Extract the (x, y) coordinate from the center of the cell holding the provided text.  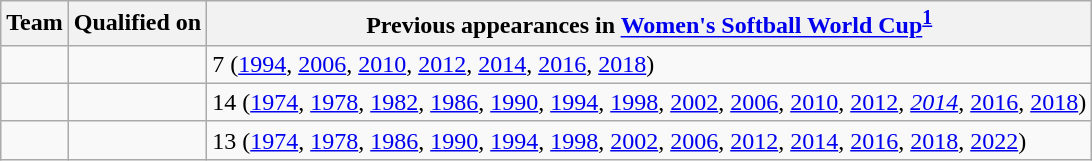
Team (35, 24)
13 (1974, 1978, 1986, 1990, 1994, 1998, 2002, 2006, 2012, 2014, 2016, 2018, 2022) (650, 140)
Previous appearances in Women's Softball World Cup1 (650, 24)
7 (1994, 2006, 2010, 2012, 2014, 2016, 2018) (650, 64)
14 (1974, 1978, 1982, 1986, 1990, 1994, 1998, 2002, 2006, 2010, 2012, 2014, 2016, 2018) (650, 102)
Qualified on (137, 24)
